Identify which cell holds the provided text, then report its [X, Y] central coordinate. 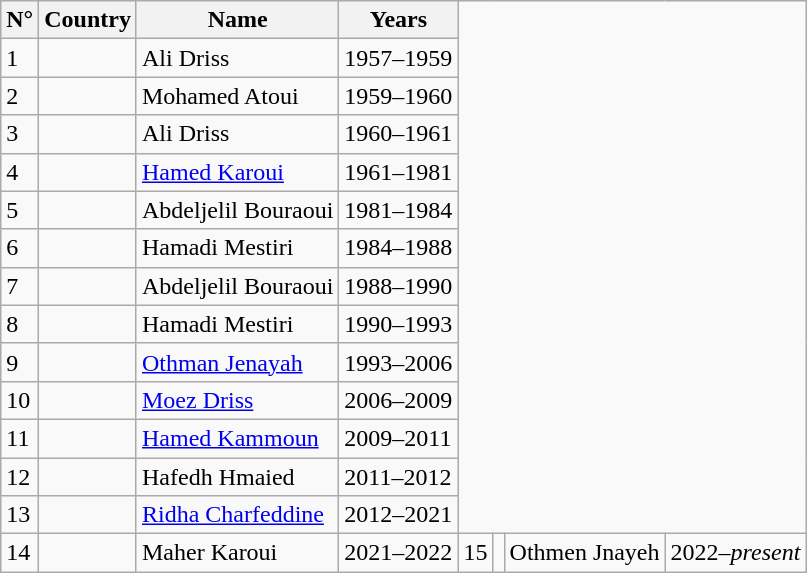
8 [20, 324]
10 [20, 400]
7 [20, 286]
2011–2012 [398, 477]
Maher Karoui [237, 553]
1959–1960 [398, 96]
Hamed Kammoun [237, 438]
12 [20, 477]
1988–1990 [398, 286]
2009–2011 [398, 438]
1984–1988 [398, 248]
2021–2022 [398, 553]
1960–1961 [398, 134]
1 [20, 58]
11 [20, 438]
15 [476, 553]
1961–1981 [398, 172]
6 [20, 248]
4 [20, 172]
Mohamed Atoui [237, 96]
1981–1984 [398, 210]
3 [20, 134]
2006–2009 [398, 400]
2022–present [736, 553]
1957–1959 [398, 58]
2012–2021 [398, 515]
Hamed Karoui [237, 172]
2 [20, 96]
Othmen Jnayeh [584, 553]
1993–2006 [398, 362]
Hafedh Hmaied [237, 477]
9 [20, 362]
14 [20, 553]
Othman Jenayah [237, 362]
5 [20, 210]
Years [398, 20]
1990–1993 [398, 324]
Name [237, 20]
13 [20, 515]
N° [20, 20]
Moez Driss [237, 400]
Country [88, 20]
Ridha Charfeddine [237, 515]
